Detect which cell encompasses the target text, then output its [x, y] center coordinate. 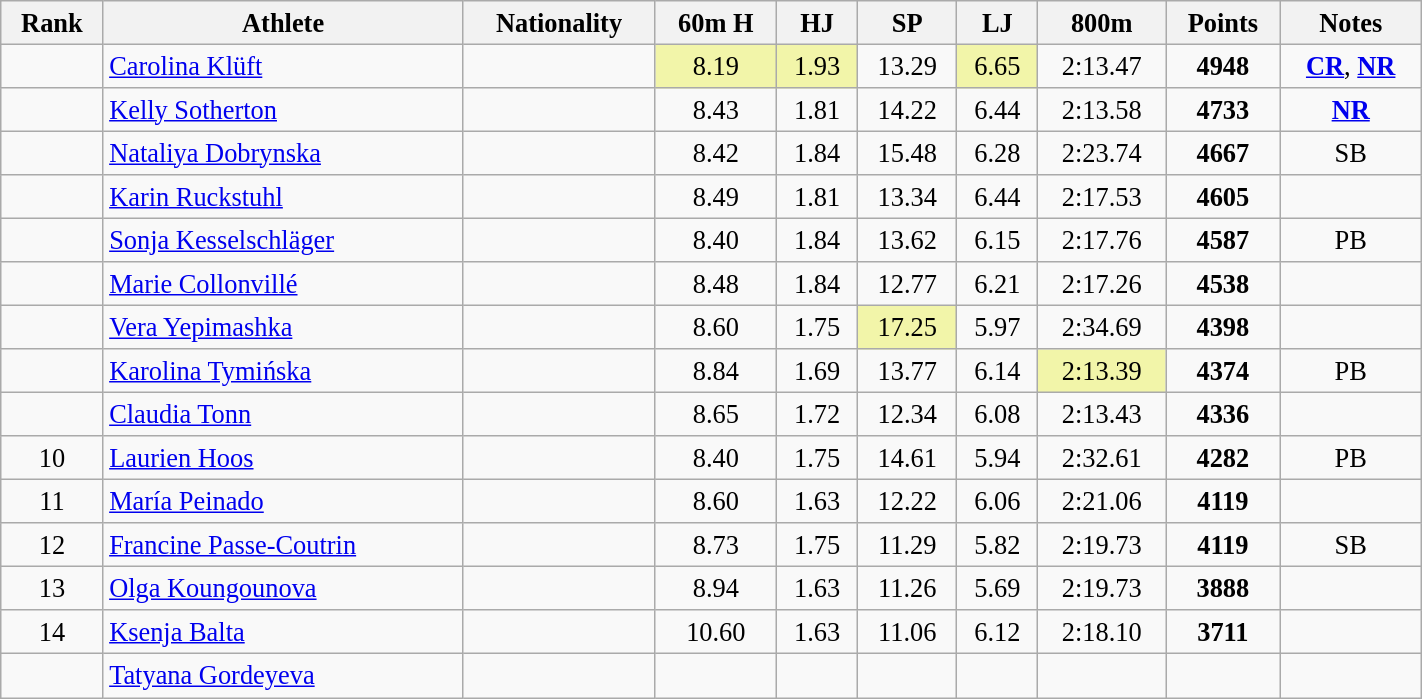
8.65 [716, 414]
14 [52, 632]
3888 [1224, 588]
SP [908, 22]
4667 [1224, 153]
2:17.26 [1102, 284]
11.26 [908, 588]
10.60 [716, 632]
2:32.61 [1102, 458]
5.97 [998, 327]
2:13.39 [1102, 371]
Nataliya Dobrynska [283, 153]
2:17.76 [1102, 240]
8.19 [716, 66]
60m H [716, 22]
12.34 [908, 414]
10 [52, 458]
2:17.53 [1102, 197]
4733 [1224, 109]
Karolina Tymińska [283, 371]
14.22 [908, 109]
6.06 [998, 501]
4948 [1224, 66]
11 [52, 501]
14.61 [908, 458]
HJ [818, 22]
8.84 [716, 371]
4282 [1224, 458]
1.69 [818, 371]
Sonja Kesselschläger [283, 240]
María Peinado [283, 501]
15.48 [908, 153]
6.65 [998, 66]
6.28 [998, 153]
Rank [52, 22]
6.15 [998, 240]
800m [1102, 22]
6.21 [998, 284]
4398 [1224, 327]
Notes [1350, 22]
Tatyana Gordeyeva [283, 676]
2:23.74 [1102, 153]
1.93 [818, 66]
8.42 [716, 153]
6.12 [998, 632]
11.06 [908, 632]
NR [1350, 109]
13.62 [908, 240]
1.72 [818, 414]
Ksenja Balta [283, 632]
Carolina Klüft [283, 66]
2:18.10 [1102, 632]
8.48 [716, 284]
8.73 [716, 545]
13.77 [908, 371]
3711 [1224, 632]
12.22 [908, 501]
4587 [1224, 240]
Kelly Sotherton [283, 109]
5.69 [998, 588]
12 [52, 545]
Points [1224, 22]
Francine Passe-Coutrin [283, 545]
8.94 [716, 588]
LJ [998, 22]
4538 [1224, 284]
2:13.43 [1102, 414]
Karin Ruckstuhl [283, 197]
13.34 [908, 197]
4605 [1224, 197]
13.29 [908, 66]
13 [52, 588]
6.14 [998, 371]
2:34.69 [1102, 327]
11.29 [908, 545]
Athlete [283, 22]
Claudia Tonn [283, 414]
6.08 [998, 414]
Vera Yepimashka [283, 327]
8.43 [716, 109]
4374 [1224, 371]
Nationality [559, 22]
Laurien Hoos [283, 458]
4336 [1224, 414]
2:13.47 [1102, 66]
5.94 [998, 458]
2:13.58 [1102, 109]
Olga Koungounova [283, 588]
CR, NR [1350, 66]
Marie Collonvillé [283, 284]
12.77 [908, 284]
17.25 [908, 327]
2:21.06 [1102, 501]
5.82 [998, 545]
8.49 [716, 197]
